Determine the (X, Y) coordinate at the center of the cell enclosing the given text.  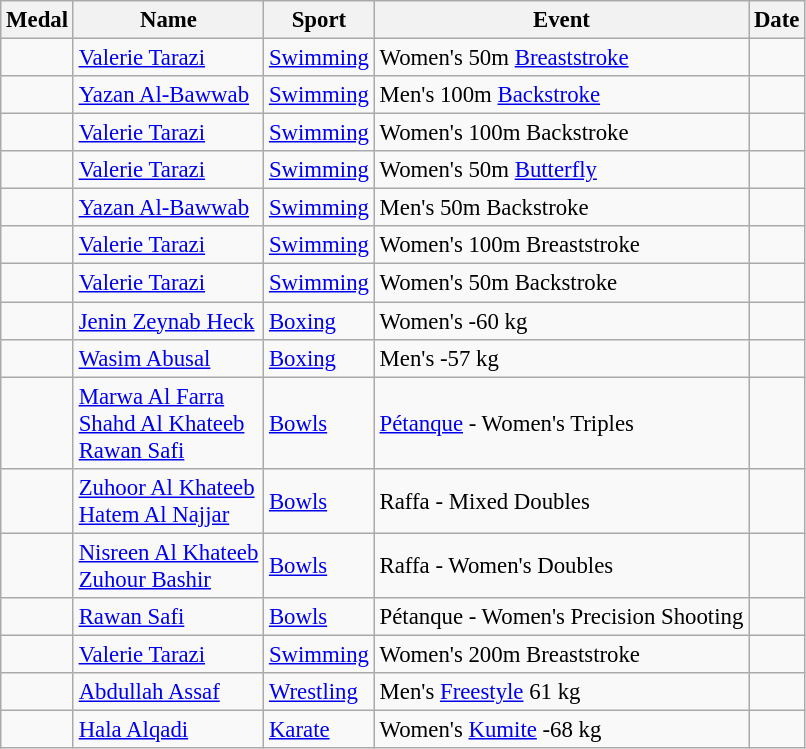
Wasim Abusal (168, 358)
Men's 50m Backstroke (561, 208)
Women's 50m Breaststroke (561, 58)
Raffa - Women's Doubles (561, 566)
Wrestling (320, 692)
Pétanque - Women's Precision Shooting (561, 617)
Jenin Zeynab Heck (168, 321)
Women's 100m Breaststroke (561, 245)
Pétanque - Women's Triples (561, 423)
Women's 100m Backstroke (561, 133)
Women's -60 kg (561, 321)
Women's Kumite -68 kg (561, 729)
Women's 50m Backstroke (561, 283)
Date (777, 20)
Event (561, 20)
Rawan Safi (168, 617)
Women's 50m Butterfly (561, 170)
Name (168, 20)
Zuhoor Al Khateeb Hatem Al Najjar (168, 500)
Nisreen Al Khateeb Zuhour Bashir (168, 566)
Raffa - Mixed Doubles (561, 500)
Men's 100m Backstroke (561, 95)
Karate (320, 729)
Women's 200m Breaststroke (561, 654)
Medal (38, 20)
Sport (320, 20)
Abdullah Assaf (168, 692)
Men's -57 kg (561, 358)
Hala Alqadi (168, 729)
Men's Freestyle 61 kg (561, 692)
Marwa Al Farra Shahd Al Khateeb Rawan Safi (168, 423)
